Find where the given text appears and provide that cell's center as (X, Y) coordinate. 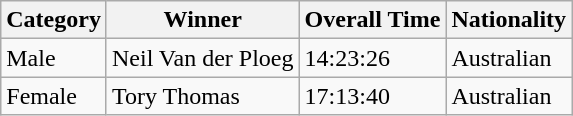
Winner (202, 20)
Overall Time (372, 20)
17:13:40 (372, 96)
Female (54, 96)
14:23:26 (372, 58)
Tory Thomas (202, 96)
Neil Van der Ploeg (202, 58)
Male (54, 58)
Nationality (509, 20)
Category (54, 20)
